Scan for the cell matching the given text and deliver its [x, y] coordinate at center. 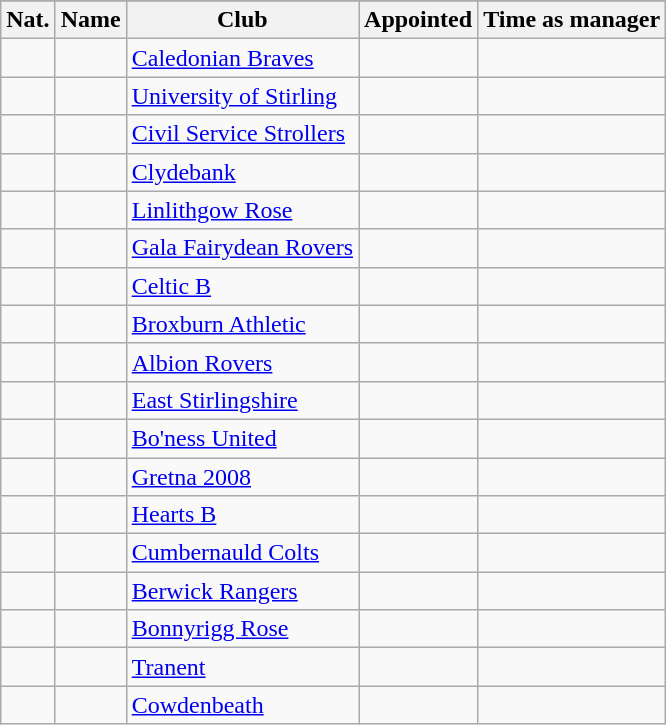
Nat. [28, 20]
East Stirlingshire [242, 400]
Bo'ness United [242, 438]
Albion Rovers [242, 362]
Cumbernauld Colts [242, 553]
Berwick Rangers [242, 591]
Broxburn Athletic [242, 324]
Civil Service Strollers [242, 134]
Time as manager [572, 20]
Hearts B [242, 515]
Name [90, 20]
Tranent [242, 667]
University of Stirling [242, 96]
Clydebank [242, 172]
Caledonian Braves [242, 58]
Linlithgow Rose [242, 210]
Gala Fairydean Rovers [242, 248]
Cowdenbeath [242, 705]
Celtic B [242, 286]
Appointed [418, 20]
Club [242, 20]
Bonnyrigg Rose [242, 629]
Gretna 2008 [242, 477]
